Determine the [X, Y] coordinate at the center of the cell enclosing the given text.  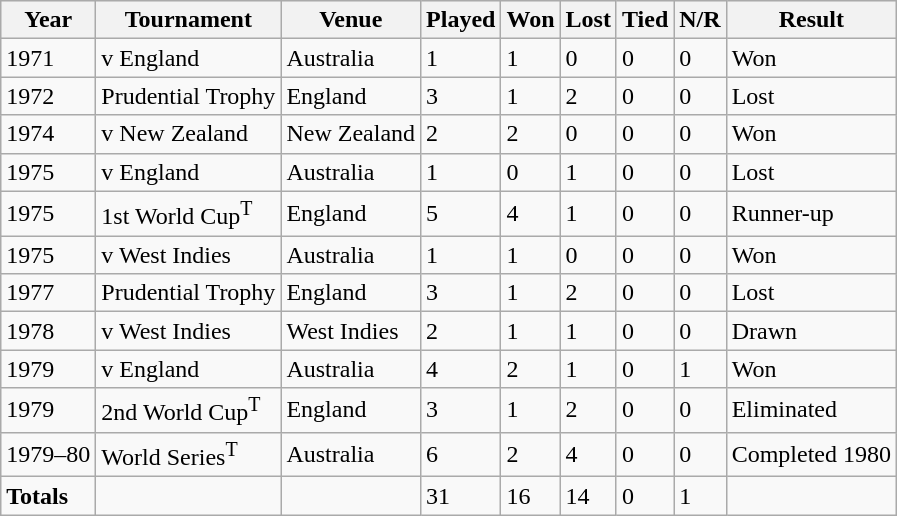
Tournament [188, 20]
1971 [48, 58]
1978 [48, 331]
Tied [644, 20]
1972 [48, 96]
1977 [48, 293]
Drawn [811, 331]
Totals [48, 496]
Runner-up [811, 214]
Year [48, 20]
2nd World CupT [188, 410]
Completed 1980 [811, 454]
14 [588, 496]
1974 [48, 134]
N/R [700, 20]
New Zealand [351, 134]
v New Zealand [188, 134]
Venue [351, 20]
16 [530, 496]
5 [461, 214]
1979–80 [48, 454]
31 [461, 496]
Result [811, 20]
West Indies [351, 331]
Played [461, 20]
Eliminated [811, 410]
1st World CupT [188, 214]
6 [461, 454]
World SeriesT [188, 454]
